Search for the cell housing the specified text and yield its (x, y) center coordinate. 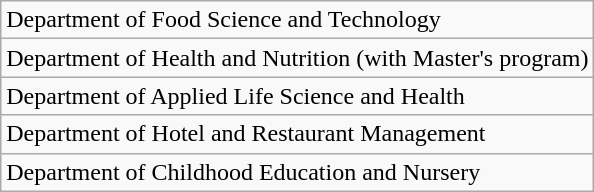
Department of Hotel and Restaurant Management (298, 134)
Department of Childhood Education and Nursery (298, 172)
Department of Applied Life Science and Health (298, 96)
Department of Health and Nutrition (with Master's program) (298, 58)
Department of Food Science and Technology (298, 20)
